Find where the given text appears and provide that cell's center as [x, y] coordinate. 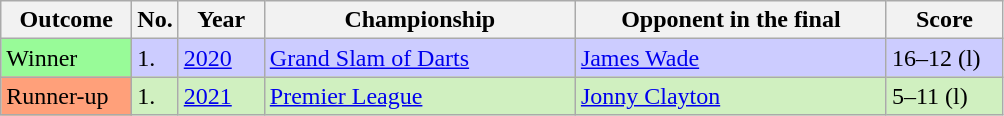
Outcome [66, 20]
2020 [221, 58]
Premier League [420, 96]
No. [155, 20]
Winner [66, 58]
Year [221, 20]
Opponent in the final [730, 20]
Grand Slam of Darts [420, 58]
Score [944, 20]
Runner-up [66, 96]
Jonny Clayton [730, 96]
5–11 (l) [944, 96]
James Wade [730, 58]
16–12 (l) [944, 58]
2021 [221, 96]
Championship [420, 20]
